Identify which cell holds the provided text, then report its (x, y) central coordinate. 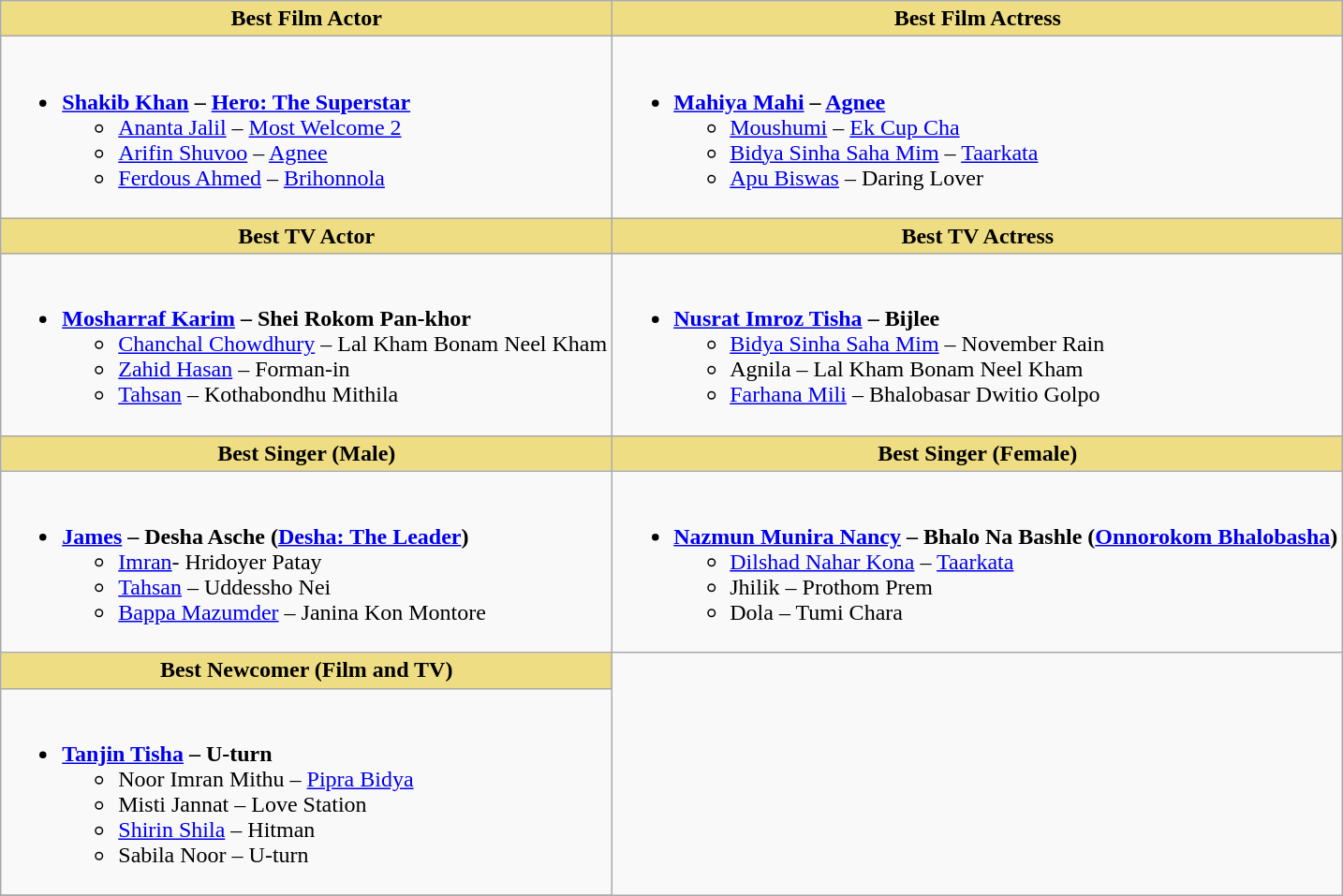
Best Newcomer (Film and TV) (307, 670)
Best TV Actress (978, 236)
Best Film Actor (307, 19)
Mahiya Mahi – AgneeMoushumi – Ek Cup ChaBidya Sinha Saha Mim – TaarkataApu Biswas – Daring Lover (978, 127)
Best Singer (Male) (307, 453)
Best Singer (Female) (978, 453)
Nusrat Imroz Tisha – BijleeBidya Sinha Saha Mim – November RainAgnila – Lal Kham Bonam Neel KhamFarhana Mili – Bhalobasar Dwitio Golpo (978, 345)
James – Desha Asche (Desha: The Leader)Imran- Hridoyer PatayTahsan – Uddessho NeiBappa Mazumder – Janina Kon Montore (307, 562)
Tanjin Tisha – U-turnNoor Imran Mithu – Pipra BidyaMisti Jannat – Love StationShirin Shila – HitmanSabila Noor – U-turn (307, 792)
Mosharraf Karim – Shei Rokom Pan-khorChanchal Chowdhury – Lal Kham Bonam Neel KhamZahid Hasan – Forman-inTahsan – Kothabondhu Mithila (307, 345)
Best TV Actor (307, 236)
Best Film Actress (978, 19)
Nazmun Munira Nancy – Bhalo Na Bashle (Onnorokom Bhalobasha)Dilshad Nahar Kona – TaarkataJhilik – Prothom PremDola – Tumi Chara (978, 562)
Shakib Khan – Hero: The SuperstarAnanta Jalil – Most Welcome 2Arifin Shuvoo – AgneeFerdous Ahmed – Brihonnola (307, 127)
